Find where the given text appears and provide that cell's center as (X, Y) coordinate. 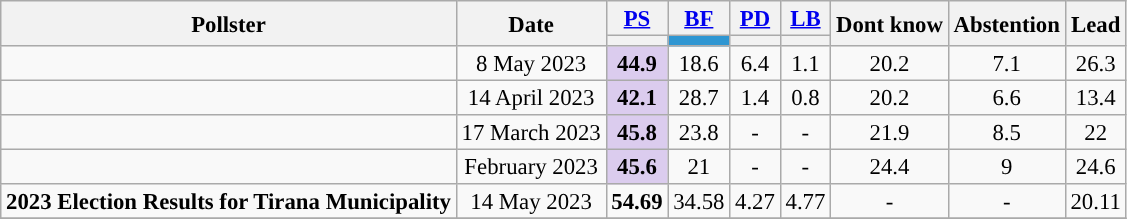
Dont know (890, 24)
42.1 (637, 98)
Pollster (228, 24)
24.6 (1096, 168)
26.3 (1096, 64)
6.6 (1006, 98)
PS (637, 18)
February 2023 (531, 168)
24.4 (890, 168)
LB (805, 18)
1.1 (805, 64)
45.8 (637, 132)
Abstention (1006, 24)
45.6 (637, 168)
34.58 (699, 202)
6.4 (755, 64)
Lead (1096, 24)
54.69 (637, 202)
8.5 (1006, 132)
28.7 (699, 98)
13.4 (1096, 98)
0.8 (805, 98)
21.9 (890, 132)
44.9 (637, 64)
Date (531, 24)
20.11 (1096, 202)
4.77 (805, 202)
21 (699, 168)
1.4 (755, 98)
PD (755, 18)
9 (1006, 168)
18.6 (699, 64)
23.8 (699, 132)
7.1 (1006, 64)
14 May 2023 (531, 202)
4.27 (755, 202)
2023 Election Results for Tirana Municipality (228, 202)
17 March 2023 (531, 132)
14 April 2023 (531, 98)
22 (1096, 132)
8 May 2023 (531, 64)
BF (699, 18)
